Provide the (X, Y) coordinate of the cell's center where the given text is located.  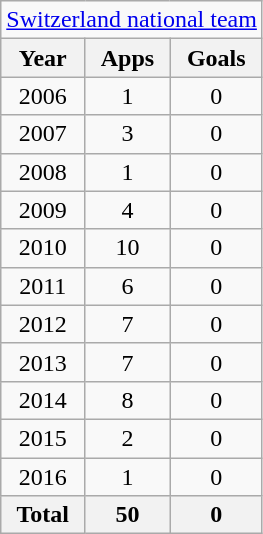
2009 (43, 210)
2007 (43, 134)
6 (128, 286)
3 (128, 134)
2 (128, 438)
Total (43, 515)
2014 (43, 400)
2013 (43, 362)
2010 (43, 248)
Switzerland national team (132, 20)
50 (128, 515)
Year (43, 58)
2012 (43, 324)
2006 (43, 96)
Goals (216, 58)
4 (128, 210)
2008 (43, 172)
2016 (43, 477)
8 (128, 400)
2011 (43, 286)
10 (128, 248)
2015 (43, 438)
Apps (128, 58)
